Detect which cell encompasses the target text, then output its (x, y) center coordinate. 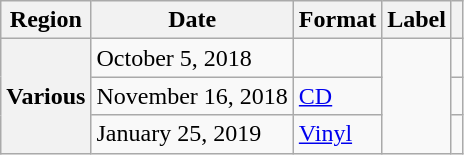
Vinyl (337, 134)
Date (192, 20)
November 16, 2018 (192, 96)
October 5, 2018 (192, 58)
Region (46, 20)
Various (46, 96)
Label (417, 20)
Format (337, 20)
January 25, 2019 (192, 134)
CD (337, 96)
